Return (X, Y) of the center of cell containing provided text 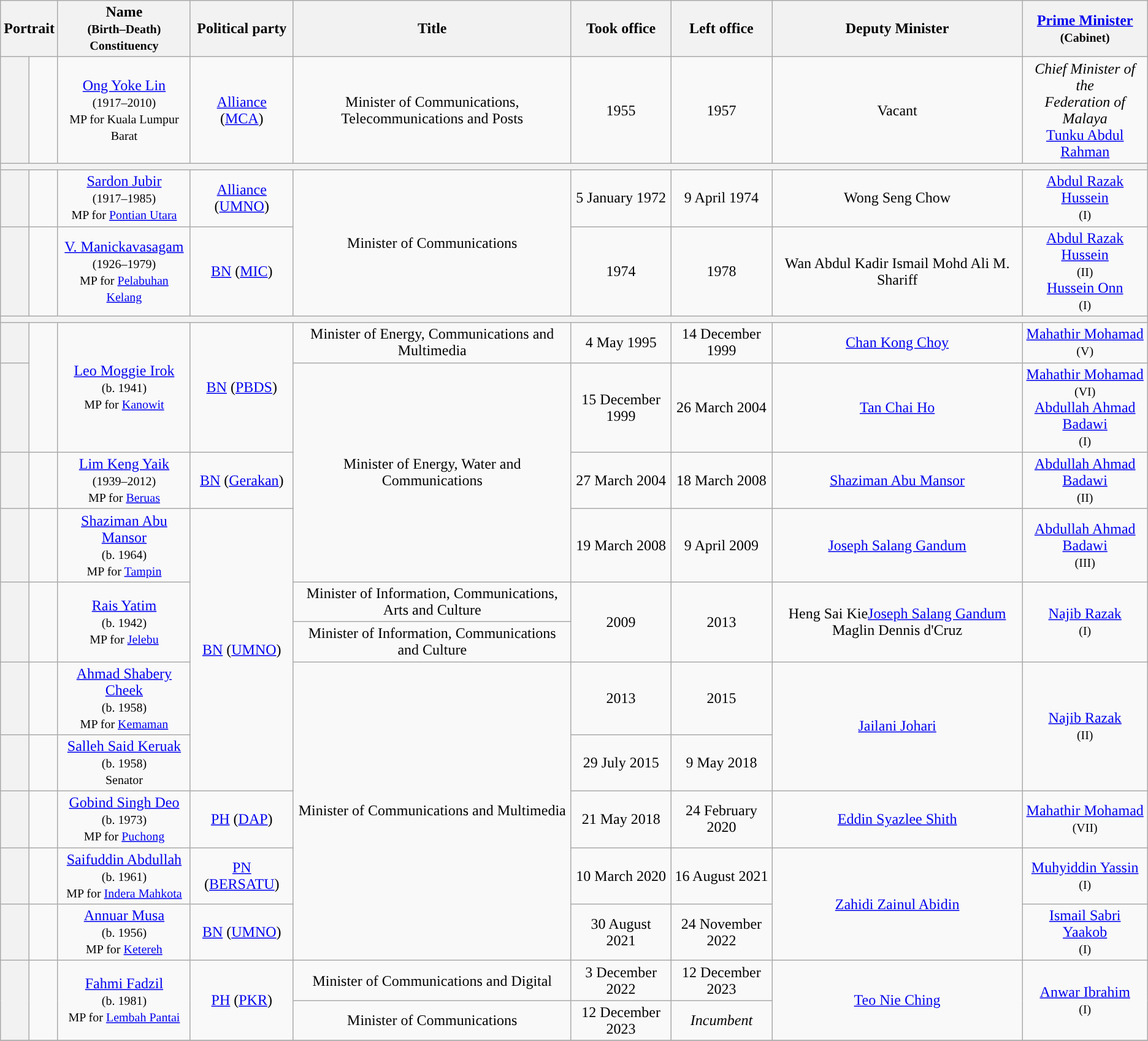
Gobind Singh Deo(b. 1973) MP for Puchong (124, 820)
24 February 2020 (721, 820)
19 March 2008 (621, 545)
Rais Yatim(b. 1942)MP for Jelebu (124, 621)
3 December 2022 (621, 980)
26 March 2004 (721, 407)
Political party (242, 29)
Abdul Razak Hussein(I) (1085, 198)
Vacant (897, 110)
Eddin Syazlee Shith (897, 820)
Leo Moggie Irok(b. 1941)MP for Kanowit (124, 388)
24 November 2022 (721, 932)
Heng Sai KieJoseph Salang Gandum Maglin Dennis d'Cruz (897, 621)
Wong Seng Chow (897, 198)
Najib Razak(II) (1085, 726)
9 April 1974 (721, 198)
Minister of Information, Communications and Culture (432, 642)
Fahmi Fadzil(b. 1981)MP for Lembah Pantai (124, 1001)
PN (BERSATU) (242, 876)
Najib Razak(I) (1085, 621)
Salleh Said Keruak(b. 1958)Senator (124, 763)
Annuar Musa(b. 1956)MP for Ketereh (124, 932)
Prime Minister(Cabinet) (1085, 29)
18 March 2008 (721, 480)
Alliance (MCA) (242, 110)
Mahathir Mohamad(VI)Abdullah Ahmad Badawi(I) (1085, 407)
Minister of Energy, Communications and Multimedia (432, 342)
2009 (621, 621)
Ismail Sabri Yaakob(I) (1085, 932)
Minister of Communications, Telecommunications and Posts (432, 110)
1978 (721, 271)
Lim Keng Yaik(1939–2012)MP for Beruas (124, 480)
9 April 2009 (721, 545)
5 January 1972 (621, 198)
1974 (621, 271)
Shaziman Abu Mansor (897, 480)
Anwar Ibrahim(I) (1085, 1001)
BN (Gerakan) (242, 480)
Minister of Communications and Digital (432, 980)
Wan Abdul Kadir Ismail Mohd Ali M. Shariff (897, 271)
Teo Nie Ching (897, 1001)
Abdul Razak Hussein(II)Hussein Onn(I) (1085, 271)
Sardon Jubir(1917–1985)MP for Pontian Utara (124, 198)
BN (PBDS) (242, 388)
Ong Yoke Lin(1917–2010)MP for Kuala Lumpur Barat (124, 110)
9 May 2018 (721, 763)
Name(Birth–Death)Constituency (124, 29)
Jailani Johari (897, 726)
PH (DAP) (242, 820)
14 December 1999 (721, 342)
Joseph Salang Gandum (897, 545)
10 March 2020 (621, 876)
Minister of Communications and Multimedia (432, 811)
Mahathir Mohamad(V) (1085, 342)
Shaziman Abu Mansor(b. 1964)MP for Tampin (124, 545)
Abdullah Ahmad Badawi(III) (1085, 545)
BN (MIC) (242, 271)
Title (432, 29)
4 May 1995 (621, 342)
1957 (721, 110)
Incumbent (721, 1021)
PH (PKR) (242, 1001)
Portrait (29, 29)
16 August 2021 (721, 876)
Chan Kong Choy (897, 342)
Chief Minister of the Federation of MalayaTunku Abdul Rahman (1085, 110)
Muhyiddin Yassin(I) (1085, 876)
27 March 2004 (621, 480)
Abdullah Ahmad Badawi(II) (1085, 480)
Zahidi Zainul Abidin (897, 904)
30 August 2021 (621, 932)
Tan Chai Ho (897, 407)
29 July 2015 (621, 763)
Alliance (UMNO) (242, 198)
V. Manickavasagam(1926–1979)MP for Pelabuhan Kelang (124, 271)
Deputy Minister (897, 29)
1955 (621, 110)
15 December 1999 (621, 407)
Minister of Energy, Water and Communications (432, 472)
Saifuddin Abdullah(b. 1961)MP for Indera Mahkota (124, 876)
Minister of Information, Communications, Arts and Culture (432, 601)
Mahathir Mohamad(VII) (1085, 820)
Ahmad Shabery Cheek(b. 1958)MP for Kemaman (124, 698)
21 May 2018 (621, 820)
Left office (721, 29)
2015 (721, 698)
Took office (621, 29)
